Extract the (x, y) coordinate from the center of the cell holding the provided text.  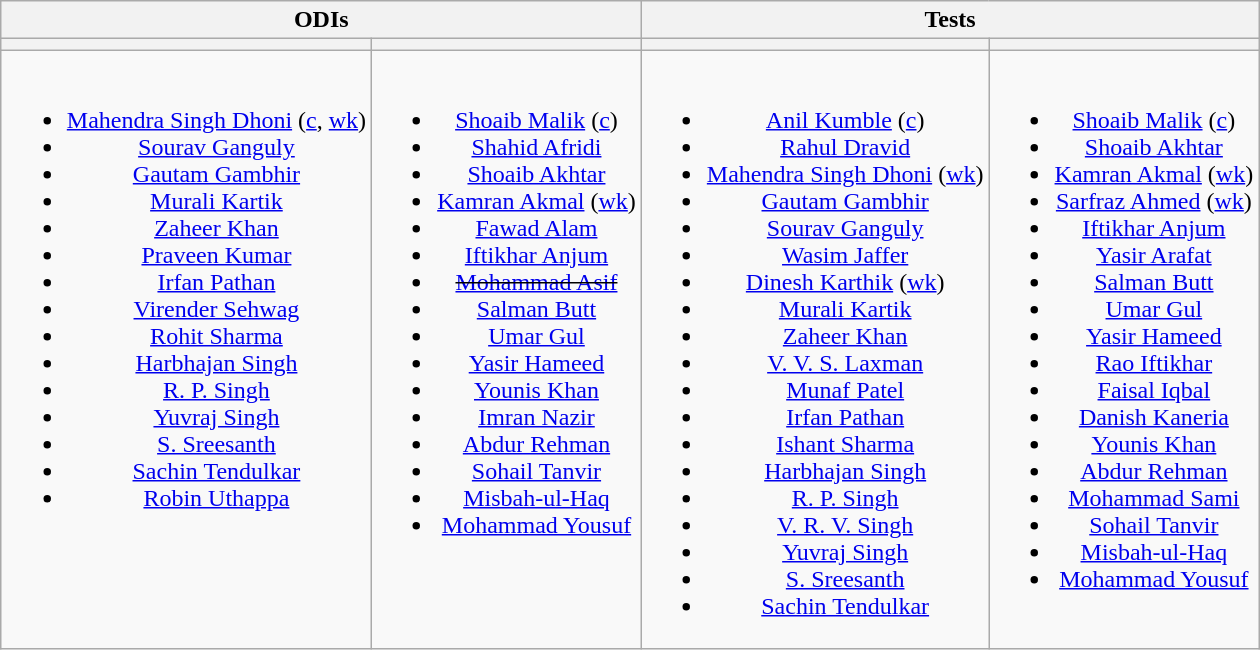
Tests (950, 20)
ODIs (321, 20)
